For the text-containing cell, return its midpoint in (x, y) coordinate format. 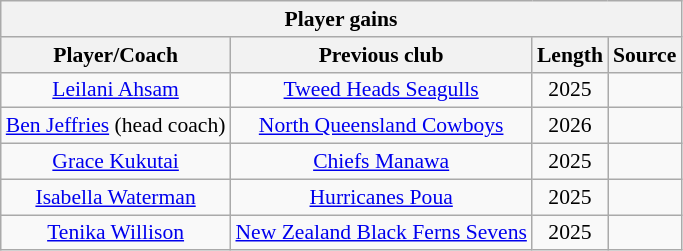
Grace Kukutai (116, 162)
Player/Coach (116, 55)
Ben Jeffries (head coach) (116, 126)
New Zealand Black Ferns Sevens (380, 233)
2026 (570, 126)
Player gains (342, 19)
Leilani Ahsam (116, 90)
Previous club (380, 55)
Tweed Heads Seagulls (380, 90)
Length (570, 55)
Source (644, 55)
Tenika Willison (116, 233)
North Queensland Cowboys (380, 126)
Chiefs Manawa (380, 162)
Isabella Waterman (116, 197)
Hurricanes Poua (380, 197)
